Identify which cell holds the provided text, then report its (x, y) central coordinate. 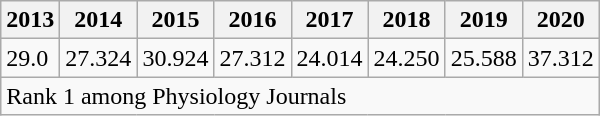
27.324 (98, 58)
2020 (560, 20)
25.588 (484, 58)
2014 (98, 20)
29.0 (30, 58)
2015 (176, 20)
2018 (406, 20)
24.014 (330, 58)
24.250 (406, 58)
37.312 (560, 58)
30.924 (176, 58)
2019 (484, 20)
Rank 1 among Physiology Journals (300, 96)
2013 (30, 20)
27.312 (252, 58)
2017 (330, 20)
2016 (252, 20)
